Identify which cell holds the provided text, then report its [X, Y] central coordinate. 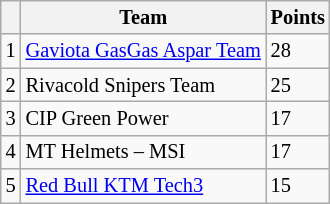
1 [11, 51]
15 [298, 186]
2 [11, 85]
Rivacold Snipers Team [144, 85]
Red Bull KTM Tech3 [144, 186]
CIP Green Power [144, 118]
25 [298, 85]
Gaviota GasGas Aspar Team [144, 51]
Team [144, 17]
MT Helmets – MSI [144, 152]
5 [11, 186]
28 [298, 51]
4 [11, 152]
Points [298, 17]
3 [11, 118]
